Search for the cell housing the specified text and yield its [X, Y] center coordinate. 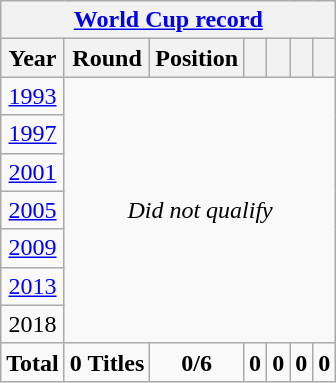
2013 [33, 286]
2001 [33, 172]
Position [197, 58]
World Cup record [168, 20]
0/6 [197, 362]
Round [107, 58]
Total [33, 362]
Year [33, 58]
1997 [33, 134]
1993 [33, 96]
2009 [33, 248]
2018 [33, 324]
Did not qualify [200, 210]
0 Titles [107, 362]
2005 [33, 210]
